Output the (X, Y) coordinate of the center of the cell containing the given text.  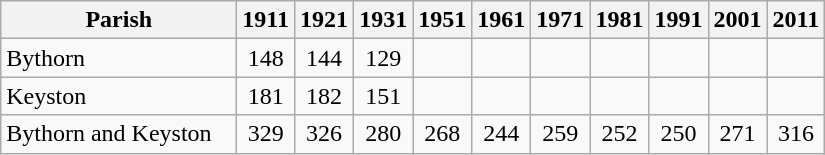
129 (384, 58)
181 (266, 96)
1991 (678, 20)
Bythorn and Keyston (119, 134)
Keyston (119, 96)
1981 (620, 20)
2011 (796, 20)
250 (678, 134)
326 (324, 134)
329 (266, 134)
1931 (384, 20)
280 (384, 134)
1921 (324, 20)
259 (560, 134)
1971 (560, 20)
271 (738, 134)
1951 (442, 20)
182 (324, 96)
151 (384, 96)
Bythorn (119, 58)
252 (620, 134)
1961 (502, 20)
268 (442, 134)
148 (266, 58)
144 (324, 58)
2001 (738, 20)
316 (796, 134)
Parish (119, 20)
1911 (266, 20)
244 (502, 134)
